Pinpoint the cell where the given text exists, returning its (X, Y) midpoint coordinate. 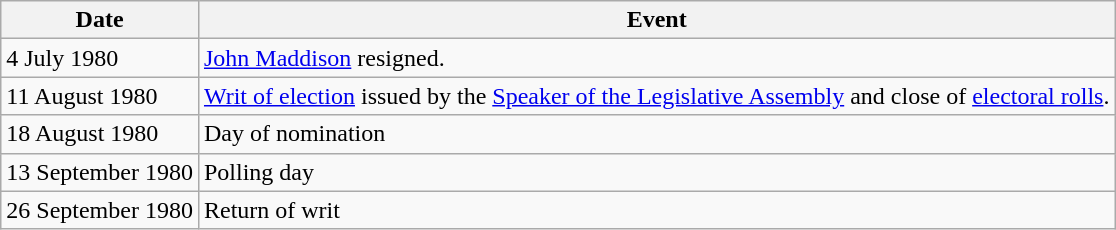
Day of nomination (656, 134)
Date (100, 20)
11 August 1980 (100, 96)
John Maddison resigned. (656, 58)
Writ of election issued by the Speaker of the Legislative Assembly and close of electoral rolls. (656, 96)
4 July 1980 (100, 58)
18 August 1980 (100, 134)
Polling day (656, 172)
26 September 1980 (100, 210)
13 September 1980 (100, 172)
Event (656, 20)
Return of writ (656, 210)
